Pinpoint the cell where the given text exists, returning its [X, Y] midpoint coordinate. 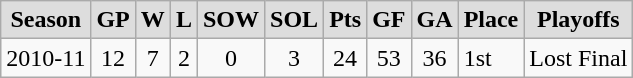
12 [113, 58]
Place [491, 20]
3 [294, 58]
Lost Final [578, 58]
L [184, 20]
36 [434, 58]
0 [230, 58]
GA [434, 20]
53 [389, 58]
GF [389, 20]
Season [46, 20]
Playoffs [578, 20]
GP [113, 20]
W [152, 20]
2 [184, 58]
SOW [230, 20]
Pts [346, 20]
SOL [294, 20]
7 [152, 58]
2010-11 [46, 58]
24 [346, 58]
1st [491, 58]
